Output the (x, y) coordinate of the center of the cell containing the given text.  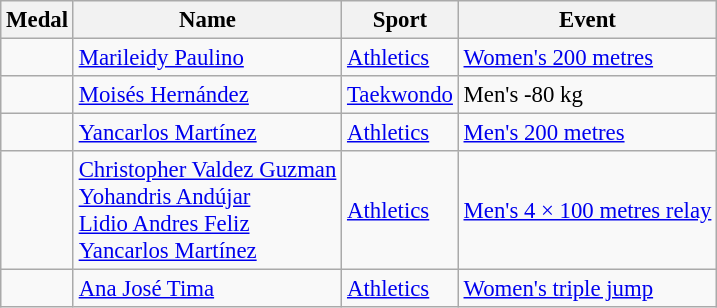
Yancarlos Martínez (207, 133)
Ana José Tima (207, 289)
Medal (38, 20)
Men's 200 metres (587, 133)
Women's 200 metres (587, 58)
Marileidy Paulino (207, 58)
Women's triple jump (587, 289)
Name (207, 20)
Event (587, 20)
Men's -80 kg (587, 95)
Men's 4 × 100 metres relay (587, 210)
Sport (400, 20)
Taekwondo (400, 95)
Christopher Valdez GuzmanYohandris AndújarLidio Andres FelizYancarlos Martínez (207, 210)
Moisés Hernández (207, 95)
